From the cell containing the given text, extract its center point as [x, y] coordinate. 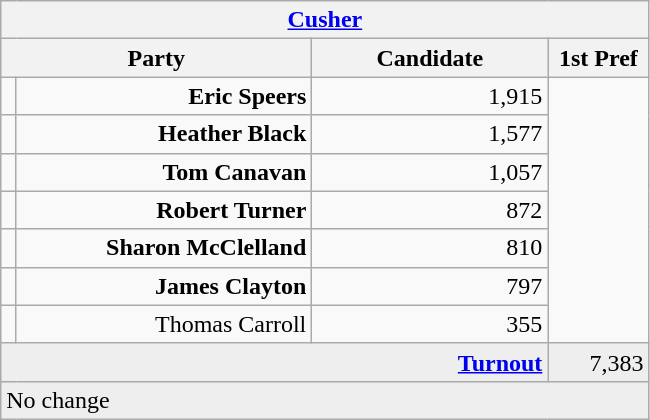
James Clayton [164, 286]
1,915 [430, 96]
810 [430, 248]
Thomas Carroll [164, 324]
1,057 [430, 172]
1st Pref [598, 58]
Candidate [430, 58]
1,577 [430, 134]
Eric Speers [164, 96]
Heather Black [164, 134]
Party [156, 58]
872 [430, 210]
7,383 [598, 362]
797 [430, 286]
355 [430, 324]
Tom Canavan [164, 172]
No change [325, 400]
Turnout [274, 362]
Sharon McClelland [164, 248]
Robert Turner [164, 210]
Cusher [325, 20]
